Return the (x, y) coordinate for the center point of the cell that contains the specified text.  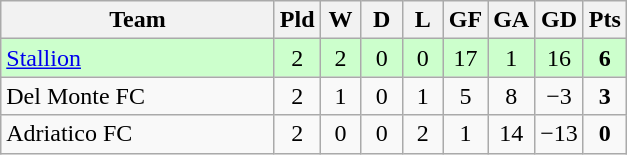
8 (512, 96)
17 (465, 58)
5 (465, 96)
−3 (560, 96)
14 (512, 134)
−13 (560, 134)
Pld (297, 20)
Del Monte FC (138, 96)
6 (604, 58)
GF (465, 20)
L (422, 20)
GD (560, 20)
Pts (604, 20)
3 (604, 96)
W (340, 20)
GA (512, 20)
16 (560, 58)
Team (138, 20)
Adriatico FC (138, 134)
Stallion (138, 58)
D (382, 20)
